Return the (X, Y) coordinate for the center point of the cell that contains the specified text.  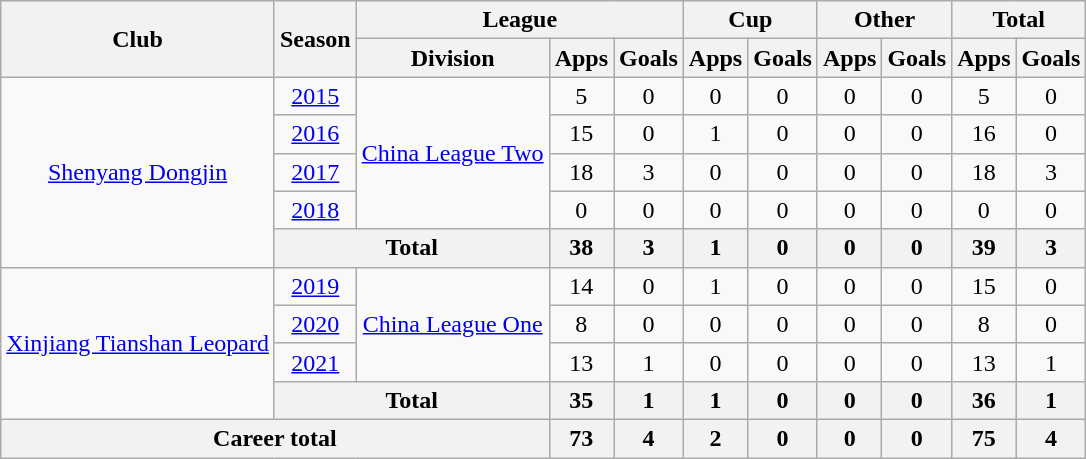
Division (452, 58)
36 (984, 400)
Season (315, 39)
Shenyang Dongjin (138, 172)
2 (715, 438)
2018 (315, 210)
38 (581, 248)
2015 (315, 96)
2019 (315, 286)
14 (581, 286)
16 (984, 134)
75 (984, 438)
Club (138, 39)
Xinjiang Tianshan Leopard (138, 343)
73 (581, 438)
39 (984, 248)
2017 (315, 172)
China League Two (452, 153)
Cup (750, 20)
League (520, 20)
2016 (315, 134)
35 (581, 400)
Other (884, 20)
China League One (452, 324)
2021 (315, 362)
Career total (275, 438)
2020 (315, 324)
